Pinpoint the cell where the given text exists, returning its [x, y] midpoint coordinate. 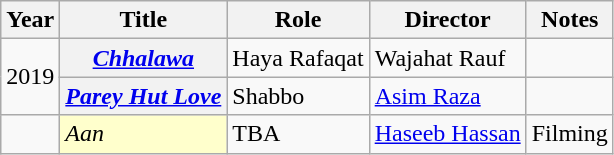
TBA [298, 134]
Role [298, 20]
Parey Hut Love [144, 96]
Chhalawa [144, 58]
Aan [144, 134]
Asim Raza [448, 96]
Haya Rafaqat [298, 58]
Notes [570, 20]
Wajahat Rauf [448, 58]
Director [448, 20]
Year [30, 20]
Shabbo [298, 96]
Title [144, 20]
2019 [30, 77]
Filming [570, 134]
Haseeb Hassan [448, 134]
